Pinpoint the cell where the given text exists, returning its [X, Y] midpoint coordinate. 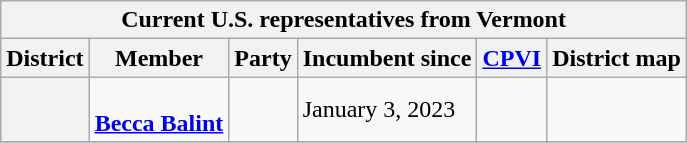
Party [263, 58]
CPVI [512, 58]
Becca Balint [159, 110]
District map [617, 58]
January 3, 2023 [387, 110]
Current U.S. representatives from Vermont [344, 20]
Incumbent since [387, 58]
Member [159, 58]
District [45, 58]
